Scan for the cell matching the given text and deliver its (X, Y) coordinate at center. 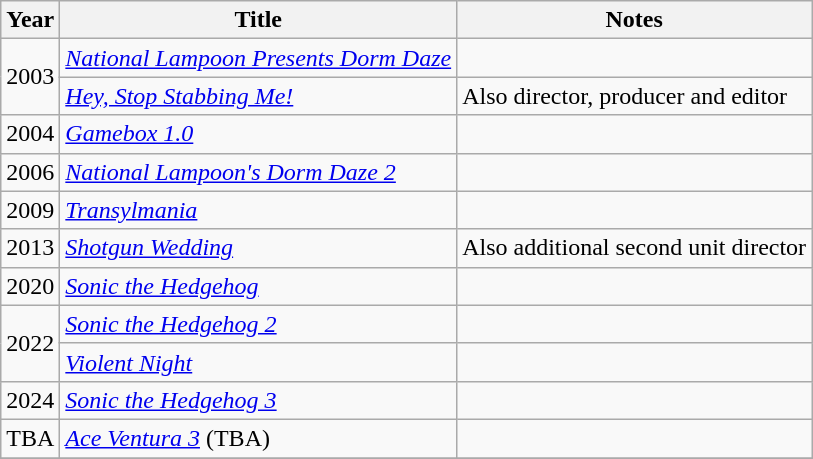
2020 (30, 286)
TBA (30, 438)
National Lampoon's Dorm Daze 2 (258, 172)
Year (30, 20)
Sonic the Hedgehog 2 (258, 324)
Ace Ventura 3 (TBA) (258, 438)
Also additional second unit director (634, 248)
Sonic the Hedgehog 3 (258, 400)
Shotgun Wedding (258, 248)
Transylmania (258, 210)
Also director, producer and editor (634, 96)
Notes (634, 20)
2006 (30, 172)
2009 (30, 210)
Gamebox 1.0 (258, 134)
2013 (30, 248)
2022 (30, 343)
2024 (30, 400)
Sonic the Hedgehog (258, 286)
Violent Night (258, 362)
2004 (30, 134)
Title (258, 20)
National Lampoon Presents Dorm Daze (258, 58)
2003 (30, 77)
Hey, Stop Stabbing Me! (258, 96)
